For the text-containing cell, return its midpoint in (X, Y) coordinate format. 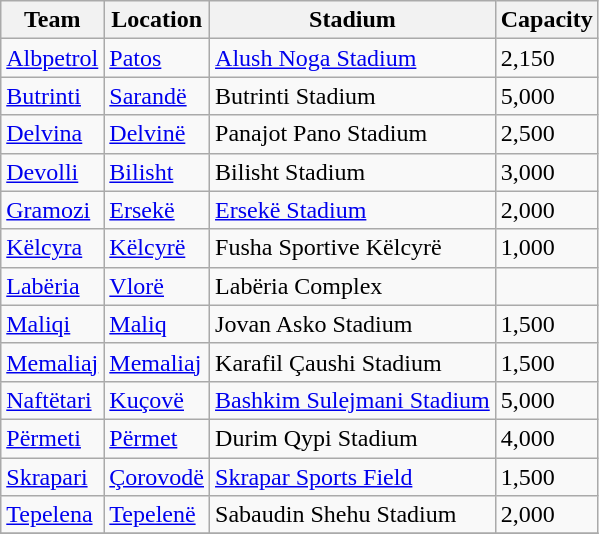
Location (157, 20)
Çorovodë (157, 477)
Fusha Sportive Këlcyrë (353, 248)
Naftëtari (52, 400)
Maliq (157, 324)
Team (52, 20)
Kuçovë (157, 400)
Këlcyrë (157, 248)
Përmet (157, 438)
Sabaudin Shehu Stadium (353, 515)
Tepelena (52, 515)
Bilisht Stadium (353, 172)
4,000 (546, 438)
Butrinti (52, 96)
Jovan Asko Stadium (353, 324)
Durim Qypi Stadium (353, 438)
Capacity (546, 20)
Karafil Çaushi Stadium (353, 362)
Vlorë (157, 286)
Bilisht (157, 172)
Alush Noga Stadium (353, 58)
Labëria Complex (353, 286)
Maliqi (52, 324)
Delvina (52, 134)
Butrinti Stadium (353, 96)
Delvinë (157, 134)
Sarandë (157, 96)
2,500 (546, 134)
Panajot Pano Stadium (353, 134)
Skrapar Sports Field (353, 477)
Ersekë Stadium (353, 210)
1,000 (546, 248)
Labëria (52, 286)
3,000 (546, 172)
Stadium (353, 20)
Patos (157, 58)
2,150 (546, 58)
Tepelenë (157, 515)
Përmeti (52, 438)
Devolli (52, 172)
Albpetrol (52, 58)
Bashkim Sulejmani Stadium (353, 400)
Këlcyra (52, 248)
Ersekë (157, 210)
Skrapari (52, 477)
Gramozi (52, 210)
